Identify which cell holds the provided text, then report its [X, Y] central coordinate. 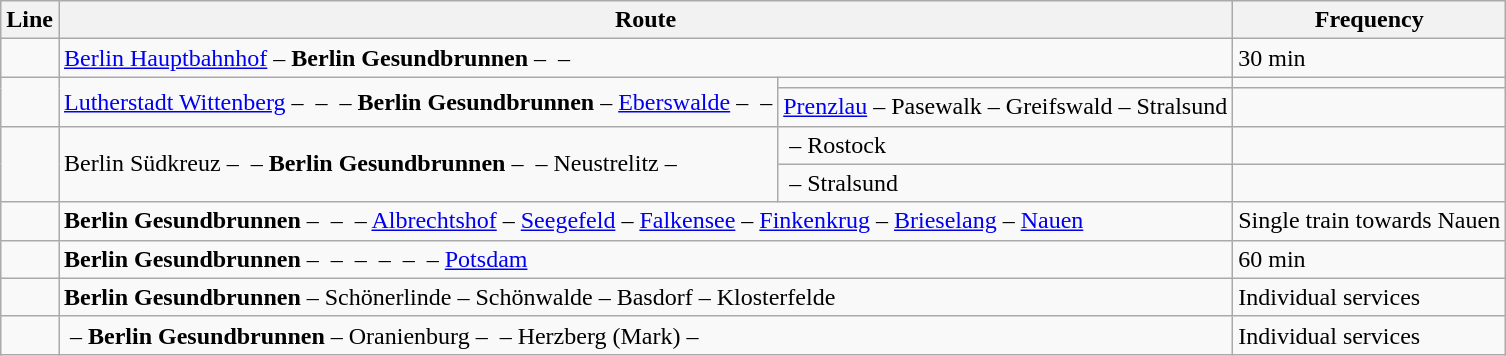
Frequency [1370, 20]
30 min [1370, 58]
– Rostock [1006, 145]
Prenzlau – Pasewalk – Greifswald – Stralsund [1006, 107]
60 min [1370, 259]
Lutherstadt Wittenberg – – – Berlin Gesundbrunnen – Eberswalde – – [418, 102]
Route [645, 20]
Berlin Hauptbahnhof – Berlin Gesundbrunnen – – [645, 58]
– Berlin Gesundbrunnen – Oranienburg – – Herzberg (Mark) – [645, 335]
Berlin Gesundbrunnen – – – Albrechtshof – Seegefeld – Falkensee – Finkenkrug – Brieselang – Nauen [645, 221]
Single train towards Nauen [1370, 221]
Berlin Gesundbrunnen – Schönerlinde – Schönwalde – Basdorf – Klosterfelde [645, 297]
Berlin Südkreuz – – Berlin Gesundbrunnen – – Neustrelitz – [418, 164]
– Stralsund [1006, 183]
Berlin Gesundbrunnen – – – – – – Potsdam [645, 259]
Line [30, 20]
